Search for the cell housing the specified text and yield its [x, y] center coordinate. 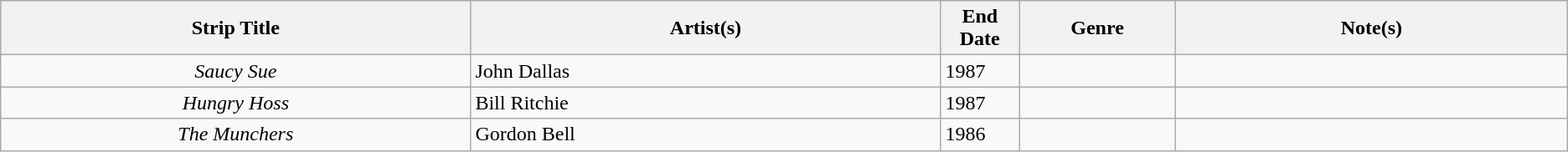
Saucy Sue [236, 71]
John Dallas [705, 71]
Bill Ritchie [705, 103]
Note(s) [1372, 28]
Hungry Hoss [236, 103]
Artist(s) [705, 28]
End Date [980, 28]
1986 [980, 134]
The Munchers [236, 134]
Strip Title [236, 28]
Gordon Bell [705, 134]
Genre [1097, 28]
